Extract the (x, y) coordinate from the center of the cell holding the provided text.  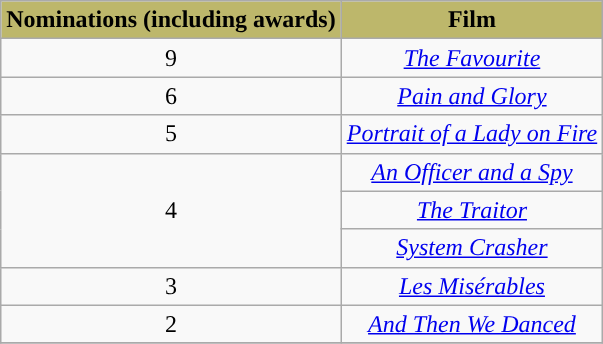
Les Misérables (472, 286)
9 (171, 58)
The Favourite (472, 58)
6 (171, 96)
Pain and Glory (472, 96)
5 (171, 134)
Film (472, 20)
The Traitor (472, 210)
Nominations (including awards) (171, 20)
3 (171, 286)
And Then We Danced (472, 324)
4 (171, 210)
An Officer and a Spy (472, 172)
2 (171, 324)
System Crasher (472, 248)
Portrait of a Lady on Fire (472, 134)
